Capture the cell that displays the provided text and extract its [X, Y] central coordinate. 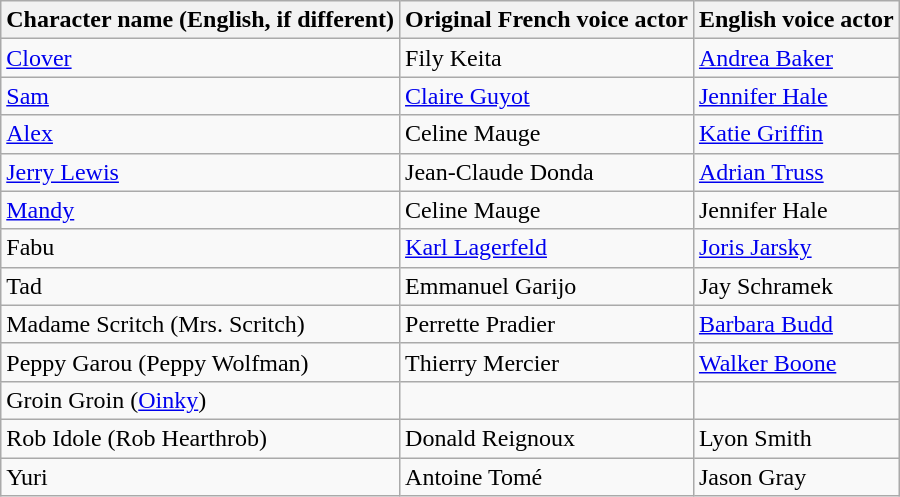
Clover [200, 58]
Adrian Truss [796, 172]
Fabu [200, 248]
Original French voice actor [547, 20]
Thierry Mercier [547, 362]
Claire Guyot [547, 96]
Lyon Smith [796, 438]
Joris Jarsky [796, 248]
English voice actor [796, 20]
Donald Reignoux [547, 438]
Mandy [200, 210]
Madame Scritch (Mrs. Scritch) [200, 324]
Alex [200, 134]
Sam [200, 96]
Jean-Claude Donda [547, 172]
Katie Griffin [796, 134]
Rob Idole (Rob Hearthrob) [200, 438]
Yuri [200, 477]
Jay Schramek [796, 286]
Antoine Tomé [547, 477]
Jerry Lewis [200, 172]
Peppy Garou (Peppy Wolfman) [200, 362]
Karl Lagerfeld [547, 248]
Groin Groin (Oinky) [200, 400]
Perrette Pradier [547, 324]
Emmanuel Garijo [547, 286]
Walker Boone [796, 362]
Character name (English, if different) [200, 20]
Tad [200, 286]
Barbara Budd [796, 324]
Jason Gray [796, 477]
Andrea Baker [796, 58]
Fily Keita [547, 58]
